Provide the (X, Y) coordinate of the cell's center where the given text is located.  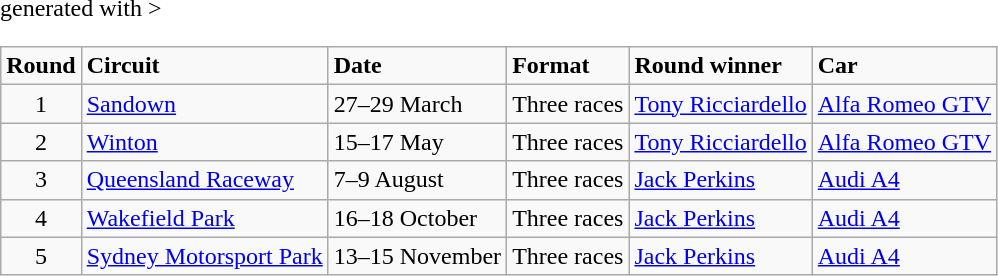
Winton (204, 142)
5 (41, 256)
Date (417, 66)
Round (41, 66)
13–15 November (417, 256)
7–9 August (417, 180)
Sydney Motorsport Park (204, 256)
Queensland Raceway (204, 180)
Wakefield Park (204, 218)
16–18 October (417, 218)
Sandown (204, 104)
Circuit (204, 66)
2 (41, 142)
Car (904, 66)
Format (568, 66)
27–29 March (417, 104)
1 (41, 104)
Round winner (720, 66)
15–17 May (417, 142)
4 (41, 218)
3 (41, 180)
